Output the [X, Y] coordinate of the center of the cell containing the given text.  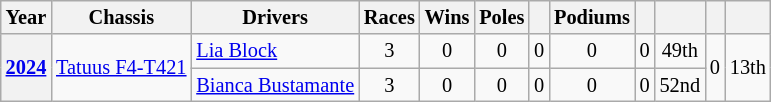
Podiums [592, 17]
Bianca Bustamante [275, 85]
Poles [502, 17]
52nd [680, 85]
Lia Block [275, 51]
Races [390, 17]
Tatuus F4-T421 [121, 68]
Year [26, 17]
Chassis [121, 17]
2024 [26, 68]
Drivers [275, 17]
49th [680, 51]
Wins [448, 17]
13th [748, 68]
